Search for the cell housing the specified text and yield its (X, Y) center coordinate. 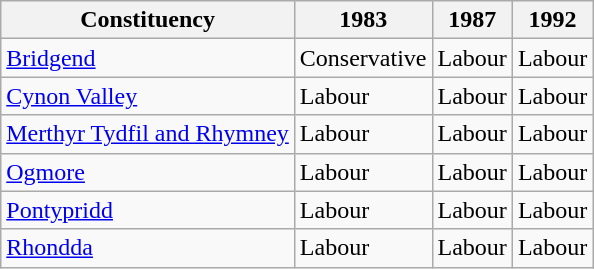
Pontypridd (148, 210)
Ogmore (148, 172)
1983 (363, 20)
1992 (552, 20)
Constituency (148, 20)
Merthyr Tydfil and Rhymney (148, 134)
Bridgend (148, 58)
Cynon Valley (148, 96)
Rhondda (148, 248)
1987 (472, 20)
Conservative (363, 58)
